Return [X, Y] of the center of cell containing provided text 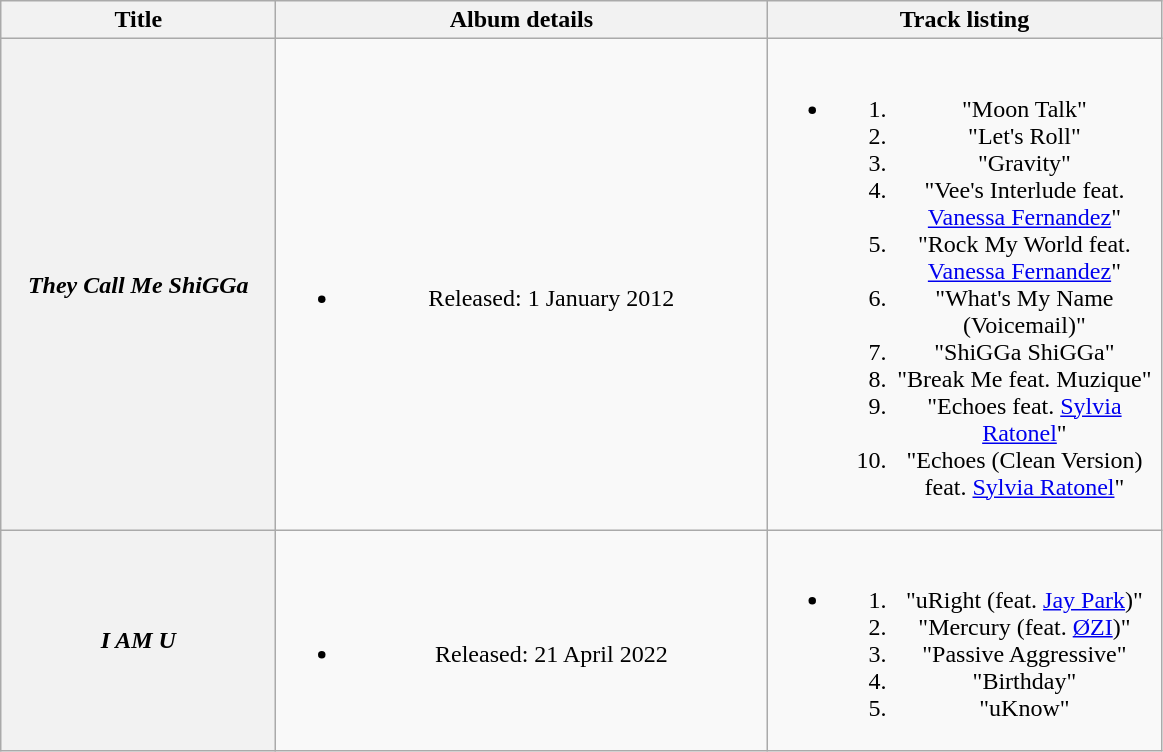
They Call Me ShiGGa [138, 284]
Track listing [964, 20]
Released: 21 April 2022 [522, 640]
"uRight (feat. Jay Park)""Mercury (feat. ØZI)""Passive Aggressive""Birthday""uKnow" [964, 640]
Released: 1 January 2012 [522, 284]
I AM U [138, 640]
Title [138, 20]
Album details [522, 20]
